Return [X, Y] of the center of cell containing provided text 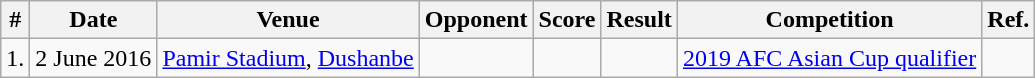
2 June 2016 [94, 58]
Result [639, 20]
2019 AFC Asian Cup qualifier [829, 58]
Opponent [476, 20]
Competition [829, 20]
1. [16, 58]
Ref. [1008, 20]
Score [567, 20]
Date [94, 20]
# [16, 20]
Venue [288, 20]
Pamir Stadium, Dushanbe [288, 58]
